Locate the cell with the specified text and output its (X, Y) center coordinate. 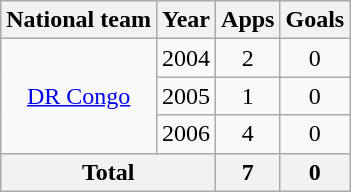
1 (248, 96)
Year (186, 20)
National team (79, 20)
2006 (186, 134)
Apps (248, 20)
4 (248, 134)
2005 (186, 96)
DR Congo (79, 96)
Goals (315, 20)
Total (108, 172)
2004 (186, 58)
7 (248, 172)
2 (248, 58)
